Provide the [X, Y] coordinate of the cell's center where the given text is located.  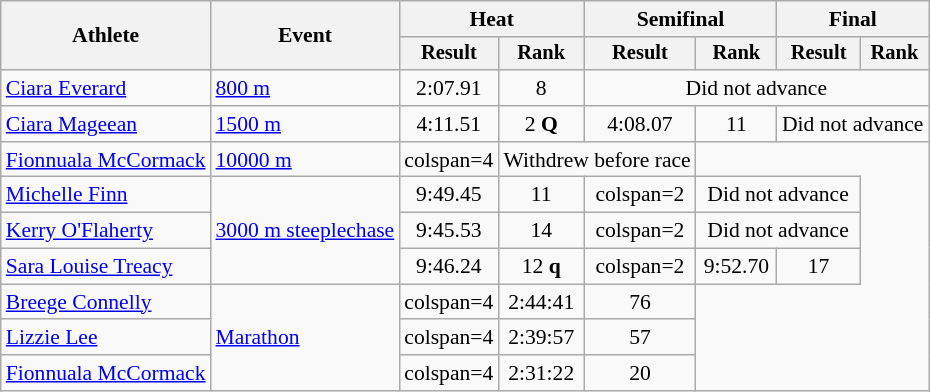
Lizzie Lee [106, 338]
57 [640, 338]
10000 m [306, 160]
9:45.53 [448, 231]
20 [640, 373]
2:07.91 [448, 88]
2:44:41 [541, 302]
Sara Louise Treacy [106, 267]
2:31:22 [541, 373]
Ciara Everard [106, 88]
Athlete [106, 36]
Semifinal [680, 19]
800 m [306, 88]
Ciara Mageean [106, 124]
8 [541, 88]
4:08.07 [640, 124]
Kerry O'Flaherty [106, 231]
Michelle Finn [106, 195]
Final [853, 19]
1500 m [306, 124]
2 Q [541, 124]
9:46.24 [448, 267]
Event [306, 36]
9:49.45 [448, 195]
2:39:57 [541, 338]
Withdrew before race [596, 160]
3000 m steeplechase [306, 230]
12 q [541, 267]
14 [541, 231]
Marathon [306, 338]
76 [640, 302]
Breege Connelly [106, 302]
9:52.70 [736, 267]
4:11.51 [448, 124]
Heat [492, 19]
17 [818, 267]
